Capture the cell that displays the provided text and extract its [X, Y] central coordinate. 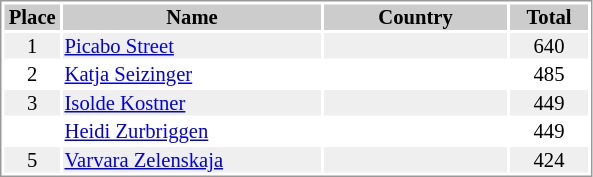
485 [549, 75]
Name [192, 17]
Heidi Zurbriggen [192, 131]
2 [32, 75]
Picabo Street [192, 46]
Country [416, 17]
640 [549, 46]
Place [32, 17]
Varvara Zelenskaja [192, 160]
424 [549, 160]
3 [32, 103]
Isolde Kostner [192, 103]
Katja Seizinger [192, 75]
5 [32, 160]
Total [549, 17]
1 [32, 46]
